Output the (x, y) coordinate of the center of the cell containing the given text.  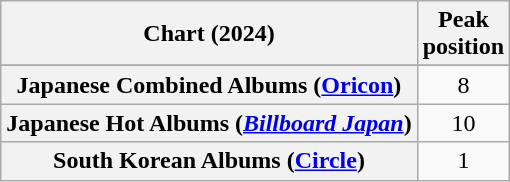
1 (463, 161)
8 (463, 85)
10 (463, 123)
Peakposition (463, 34)
Japanese Hot Albums (Billboard Japan) (209, 123)
Japanese Combined Albums (Oricon) (209, 85)
South Korean Albums (Circle) (209, 161)
Chart (2024) (209, 34)
